Scan for the cell matching the given text and deliver its [X, Y] coordinate at center. 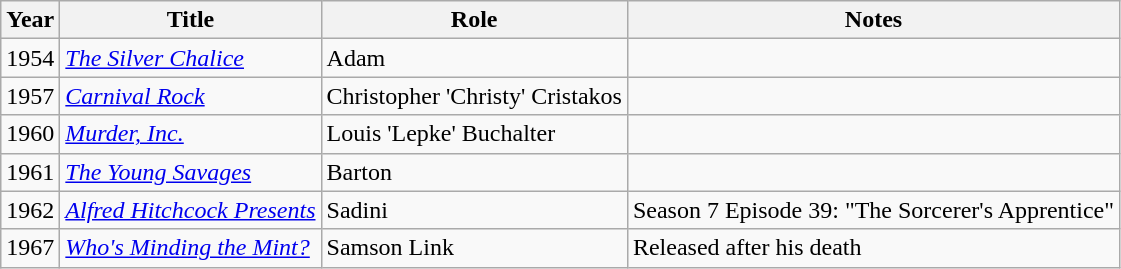
1967 [30, 248]
Season 7 Episode 39: "The Sorcerer's Apprentice" [873, 210]
Role [474, 20]
Released after his death [873, 248]
Christopher 'Christy' Cristakos [474, 96]
1962 [30, 210]
Alfred Hitchcock Presents [190, 210]
Year [30, 20]
The Silver Chalice [190, 58]
Murder, Inc. [190, 134]
Who's Minding the Mint? [190, 248]
Samson Link [474, 248]
Notes [873, 20]
1960 [30, 134]
Title [190, 20]
1957 [30, 96]
The Young Savages [190, 172]
Barton [474, 172]
1961 [30, 172]
Sadini [474, 210]
Carnival Rock [190, 96]
Adam [474, 58]
Louis 'Lepke' Buchalter [474, 134]
1954 [30, 58]
